Determine the (X, Y) coordinate at the center of the cell enclosing the given text.  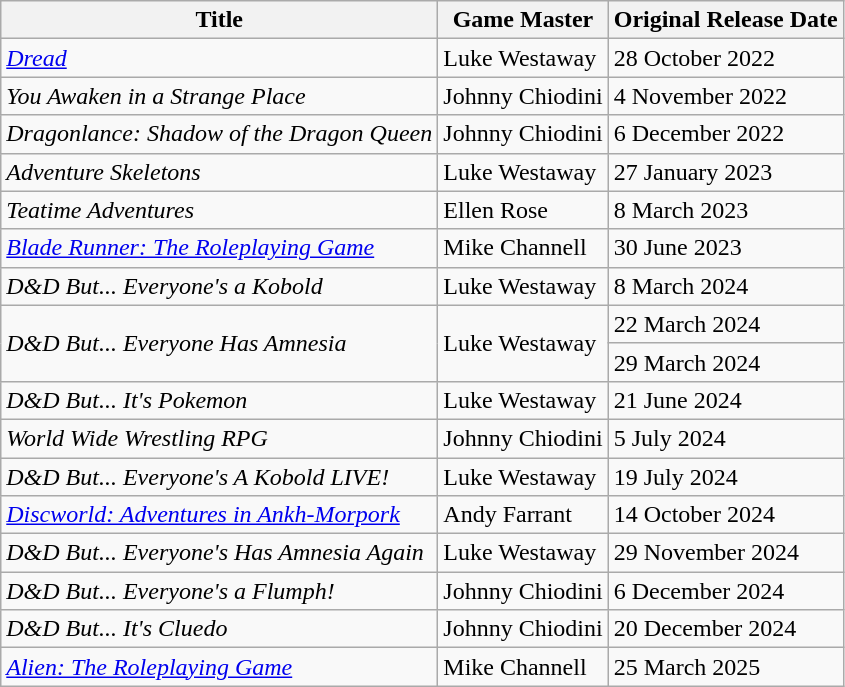
Dragonlance: Shadow of the Dragon Queen (220, 134)
Title (220, 20)
Original Release Date (726, 20)
6 December 2024 (726, 591)
D&D But... Everyone's a Kobold (220, 286)
25 March 2025 (726, 667)
28 October 2022 (726, 58)
6 December 2022 (726, 134)
D&D But... It's Cluedo (220, 629)
20 December 2024 (726, 629)
D&D But... Everyone's Has Amnesia Again (220, 553)
19 July 2024 (726, 477)
You Awaken in a Strange Place (220, 96)
Ellen Rose (523, 210)
Blade Runner: The Roleplaying Game (220, 248)
30 June 2023 (726, 248)
22 March 2024 (726, 324)
14 October 2024 (726, 515)
Teatime Adventures (220, 210)
21 June 2024 (726, 400)
8 March 2024 (726, 286)
Dread (220, 58)
D&D But... Everyone's A Kobold LIVE! (220, 477)
D&D But... Everyone's a Flumph! (220, 591)
Andy Farrant (523, 515)
29 November 2024 (726, 553)
D&D But... Everyone Has Amnesia (220, 343)
Alien: The Roleplaying Game (220, 667)
World Wide Wrestling RPG (220, 438)
Adventure Skeletons (220, 172)
8 March 2023 (726, 210)
27 January 2023 (726, 172)
Discworld: Adventures in Ankh-Morpork (220, 515)
Game Master (523, 20)
4 November 2022 (726, 96)
29 March 2024 (726, 362)
5 July 2024 (726, 438)
D&D But... It's Pokemon (220, 400)
